Return [x, y] of the center of cell containing provided text 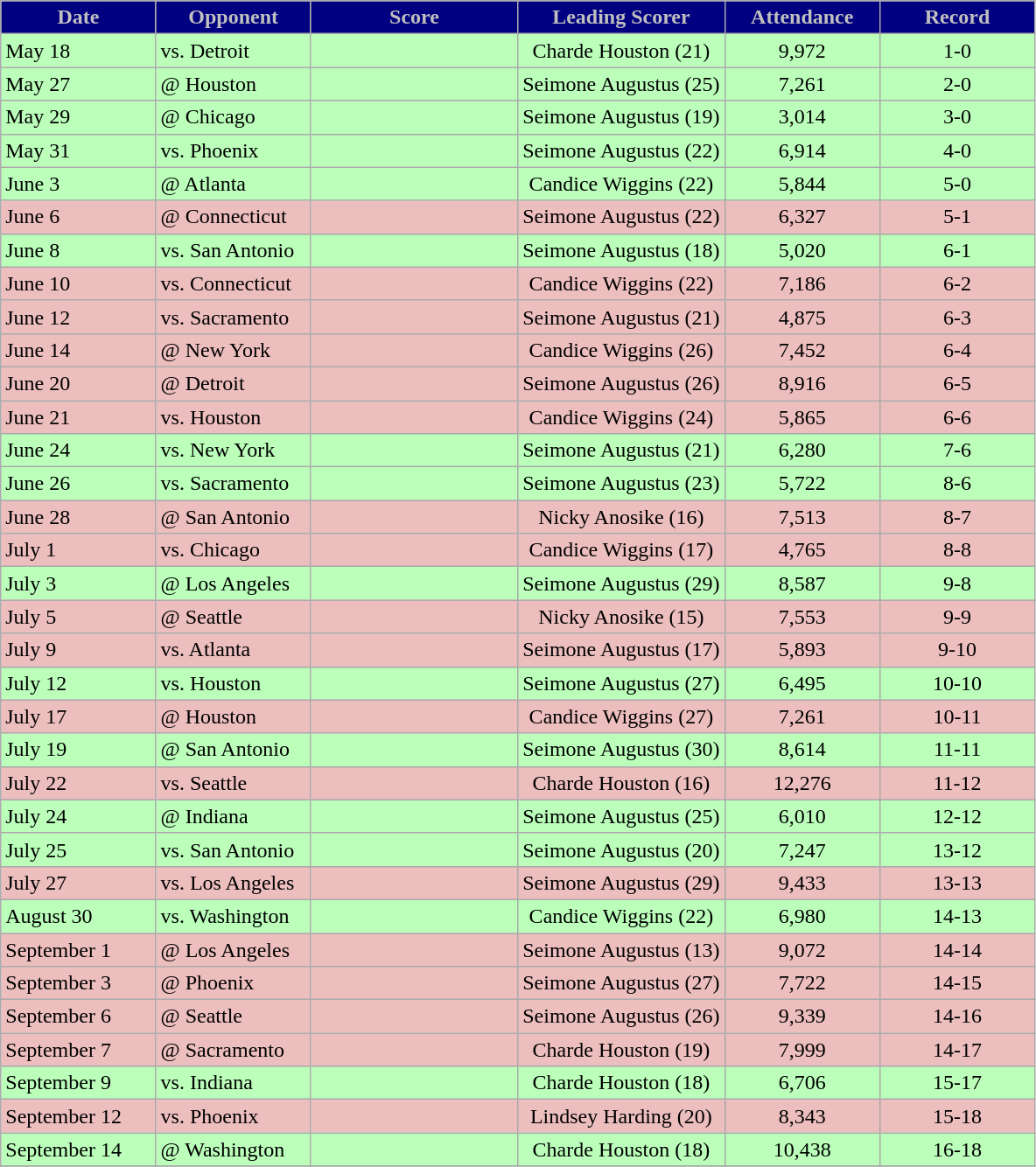
Candice Wiggins (26) [621, 350]
@ Indiana [233, 816]
May 31 [79, 150]
Charde Houston (21) [621, 51]
8-6 [957, 484]
8,916 [801, 383]
12,276 [801, 783]
9,072 [801, 949]
May 29 [79, 117]
6-5 [957, 383]
Score [414, 17]
9,433 [801, 883]
5-0 [957, 184]
July 5 [79, 617]
@ Connecticut [233, 217]
6-2 [957, 283]
Charde Houston (19) [621, 1050]
4,765 [801, 550]
July 3 [79, 583]
July 1 [79, 550]
@ Detroit [233, 383]
9,972 [801, 51]
7-6 [957, 451]
June 20 [79, 383]
6,914 [801, 150]
@ Atlanta [233, 184]
6,706 [801, 1083]
7,999 [801, 1050]
July 22 [79, 783]
vs. Indiana [233, 1083]
14-17 [957, 1050]
6,327 [801, 217]
September 1 [79, 949]
September 12 [79, 1116]
Nicky Anosike (16) [621, 517]
8,614 [801, 750]
5-1 [957, 217]
Seimone Augustus (20) [621, 849]
July 27 [79, 883]
5,020 [801, 250]
14-16 [957, 1017]
@ Washington [233, 1150]
6,495 [801, 683]
@ Sacramento [233, 1050]
8,343 [801, 1116]
July 12 [79, 683]
@ Chicago [233, 117]
8,587 [801, 583]
Candice Wiggins (24) [621, 417]
vs. Los Angeles [233, 883]
7,452 [801, 350]
June 6 [79, 217]
Record [957, 17]
11-12 [957, 783]
@ Phoenix [233, 983]
June 24 [79, 451]
Nicky Anosike (15) [621, 617]
3-0 [957, 117]
3,014 [801, 117]
Lindsey Harding (20) [621, 1116]
Charde Houston (16) [621, 783]
June 3 [79, 184]
16-18 [957, 1150]
4,875 [801, 317]
9-8 [957, 583]
15-17 [957, 1083]
@ New York [233, 350]
6-1 [957, 250]
10-10 [957, 683]
7,247 [801, 849]
September 7 [79, 1050]
6,010 [801, 816]
August 30 [79, 916]
7,513 [801, 517]
Seimone Augustus (17) [621, 650]
7,722 [801, 983]
13-13 [957, 883]
June 28 [79, 517]
September 3 [79, 983]
vs. Washington [233, 916]
July 25 [79, 849]
vs. Connecticut [233, 283]
6-6 [957, 417]
June 26 [79, 484]
June 21 [79, 417]
8-7 [957, 517]
14-14 [957, 949]
9-10 [957, 650]
June 10 [79, 283]
July 24 [79, 816]
5,865 [801, 417]
9-9 [957, 617]
11-11 [957, 750]
5,893 [801, 650]
Candice Wiggins (27) [621, 716]
Seimone Augustus (13) [621, 949]
September 14 [79, 1150]
vs. Detroit [233, 51]
7,186 [801, 283]
4-0 [957, 150]
14-15 [957, 983]
10,438 [801, 1150]
12-12 [957, 816]
1-0 [957, 51]
July 19 [79, 750]
5,722 [801, 484]
6-3 [957, 317]
vs. Seattle [233, 783]
Opponent [233, 17]
10-11 [957, 716]
vs. Atlanta [233, 650]
September 9 [79, 1083]
15-18 [957, 1116]
7,553 [801, 617]
July 17 [79, 716]
6-4 [957, 350]
May 27 [79, 84]
Seimone Augustus (18) [621, 250]
Seimone Augustus (30) [621, 750]
September 6 [79, 1017]
6,280 [801, 451]
June 14 [79, 350]
Seimone Augustus (19) [621, 117]
6,980 [801, 916]
Seimone Augustus (23) [621, 484]
May 18 [79, 51]
Date [79, 17]
Candice Wiggins (17) [621, 550]
vs. Chicago [233, 550]
June 12 [79, 317]
2-0 [957, 84]
5,844 [801, 184]
13-12 [957, 849]
June 8 [79, 250]
14-13 [957, 916]
Leading Scorer [621, 17]
9,339 [801, 1017]
vs. New York [233, 451]
Attendance [801, 17]
8-8 [957, 550]
July 9 [79, 650]
